Identify which cell holds the provided text, then report its [X, Y] central coordinate. 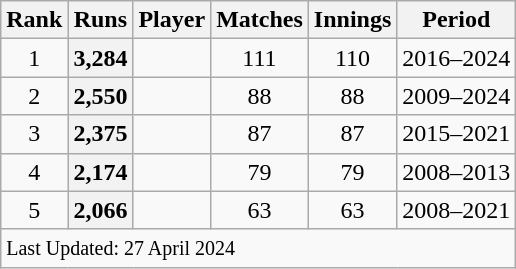
2015–2021 [456, 134]
2008–2013 [456, 172]
4 [34, 172]
110 [352, 58]
Period [456, 20]
2016–2024 [456, 58]
Innings [352, 20]
2,375 [100, 134]
2008–2021 [456, 210]
1 [34, 58]
2009–2024 [456, 96]
Player [172, 20]
2,550 [100, 96]
3 [34, 134]
Last Updated: 27 April 2024 [258, 248]
3,284 [100, 58]
2 [34, 96]
Runs [100, 20]
5 [34, 210]
2,066 [100, 210]
111 [260, 58]
Matches [260, 20]
2,174 [100, 172]
Rank [34, 20]
